Locate the cell with the specified text and output its [X, Y] center coordinate. 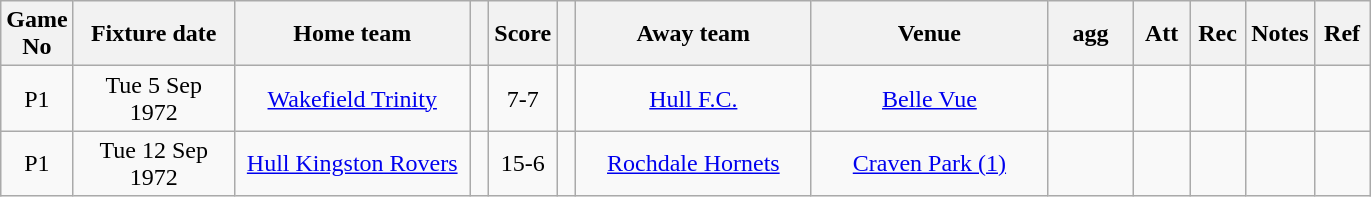
Belle Vue [929, 98]
agg [1090, 34]
Game No [37, 34]
Craven Park (1) [929, 164]
Notes [1280, 34]
Tue 12 Sep 1972 [154, 164]
15-6 [523, 164]
Fixture date [154, 34]
Home team [352, 34]
Ref [1342, 34]
Rec [1218, 34]
Wakefield Trinity [352, 98]
Score [523, 34]
Hull Kingston Rovers [352, 164]
Hull F.C. [693, 98]
Away team [693, 34]
Tue 5 Sep 1972 [154, 98]
7-7 [523, 98]
Rochdale Hornets [693, 164]
Venue [929, 34]
Att [1162, 34]
